For the text-containing cell, return its midpoint in [x, y] coordinate format. 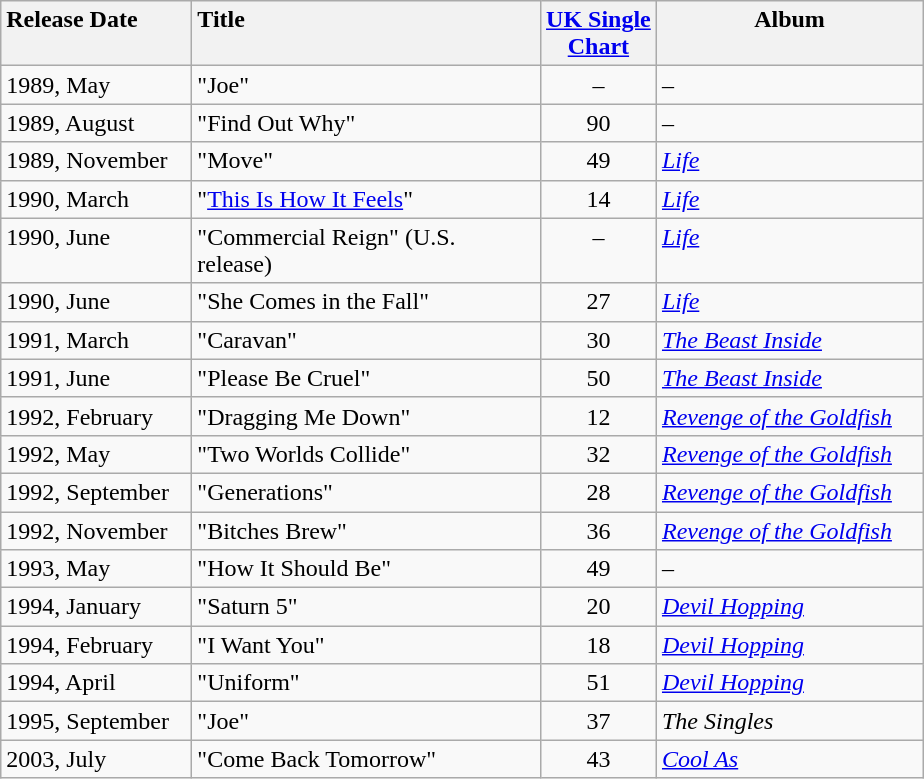
37 [598, 721]
1992, September [96, 492]
18 [598, 645]
"I Want You" [366, 645]
36 [598, 531]
1991, June [96, 378]
1989, August [96, 123]
32 [598, 454]
1992, November [96, 531]
Cool As [789, 759]
28 [598, 492]
1992, May [96, 454]
"Commercial Reign" (U.S. release) [366, 250]
"Generations" [366, 492]
"This Is How It Feels" [366, 199]
1990, March [96, 199]
Album [789, 34]
1989, May [96, 85]
"Dragging Me Down" [366, 416]
"How It Should Be" [366, 569]
1995, September [96, 721]
"Saturn 5" [366, 607]
14 [598, 199]
27 [598, 302]
"Find Out Why" [366, 123]
2003, July [96, 759]
1994, April [96, 683]
50 [598, 378]
"Uniform" [366, 683]
90 [598, 123]
43 [598, 759]
1994, January [96, 607]
51 [598, 683]
"Move" [366, 161]
1991, March [96, 340]
"Come Back Tomorrow" [366, 759]
12 [598, 416]
1994, February [96, 645]
"Bitches Brew" [366, 531]
1992, February [96, 416]
"Caravan" [366, 340]
UK Single Chart [598, 34]
Release Date [96, 34]
"She Comes in the Fall" [366, 302]
1993, May [96, 569]
20 [598, 607]
"Please Be Cruel" [366, 378]
The Singles [789, 721]
"Two Worlds Collide" [366, 454]
1989, November [96, 161]
Title [366, 34]
30 [598, 340]
